Extract the [x, y] coordinate from the center of the cell holding the provided text.  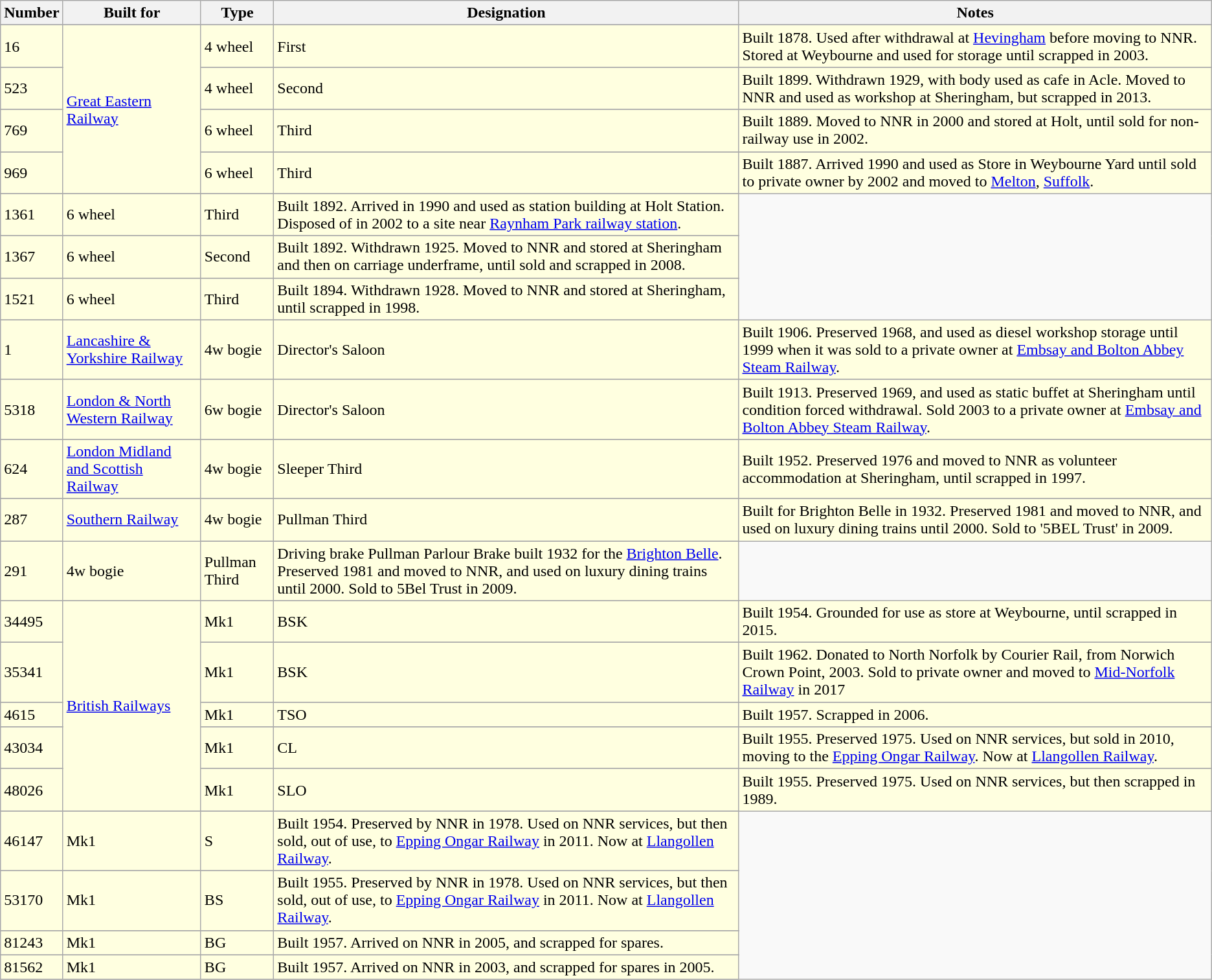
Built 1957. Arrived on NNR in 2005, and scrapped for spares. [506, 942]
35341 [32, 673]
Built 1952. Preserved 1976 and moved to NNR as volunteer accommodation at Sheringham, until scrapped in 1997. [975, 469]
81243 [32, 942]
Type [237, 13]
43034 [32, 748]
SLO [506, 790]
Built 1894. Withdrawn 1928. Moved to NNR and stored at Sheringham, until scrapped in 1998. [506, 299]
1 [32, 350]
48026 [32, 790]
Built 1878. Used after withdrawal at Hevingham before moving to NNR. Stored at Weybourne and used for storage until scrapped in 2003. [975, 47]
1361 [32, 215]
624 [32, 469]
Built 1889. Moved to NNR in 2000 and stored at Holt, until sold for non-railway use in 2002. [975, 131]
Built 1899. Withdrawn 1929, with body used as cafe in Acle. Moved to NNR and used as workshop at Sheringham, but scrapped in 2013. [975, 88]
CL [506, 748]
4615 [32, 715]
Built 1962. Donated to North Norfolk by Courier Rail, from Norwich Crown Point, 2003. Sold to private owner and moved to Mid-Norfolk Railway in 2017 [975, 673]
34495 [32, 621]
Built 1957. Scrapped in 2006. [975, 715]
523 [32, 88]
Built 1892. Arrived in 1990 and used as station building at Holt Station. Disposed of in 2002 to a site near Raynham Park railway station. [506, 215]
Lancashire & Yorkshire Railway [132, 350]
1367 [32, 256]
46147 [32, 841]
16 [32, 47]
287 [32, 519]
Built 1954. Preserved by NNR in 1978. Used on NNR services, but then sold, out of use, to Epping Ongar Railway in 2011. Now at Llangollen Railway. [506, 841]
British Railways [132, 706]
53170 [32, 900]
London Midland and Scottish Railway [132, 469]
TSO [506, 715]
5318 [32, 409]
London & North Western Railway [132, 409]
969 [32, 172]
Built 1955. Preserved 1975. Used on NNR services, but then scrapped in 1989. [975, 790]
BS [237, 900]
81562 [32, 967]
6w bogie [237, 409]
Built 1892. Withdrawn 1925. Moved to NNR and stored at Sheringham and then on carriage underframe, until sold and scrapped in 2008. [506, 256]
Built 1887. Arrived 1990 and used as Store in Weybourne Yard until sold to private owner by 2002 and moved to Melton, Suffolk. [975, 172]
Designation [506, 13]
Number [32, 13]
Southern Railway [132, 519]
S [237, 841]
Built 1955. Preserved by NNR in 1978. Used on NNR services, but then sold, out of use, to Epping Ongar Railway in 2011. Now at Llangollen Railway. [506, 900]
Sleeper Third [506, 469]
769 [32, 131]
Great Eastern Railway [132, 109]
Built for Brighton Belle in 1932. Preserved 1981 and moved to NNR, and used on luxury dining trains until 2000. Sold to '5BEL Trust' in 2009. [975, 519]
Notes [975, 13]
First [506, 47]
Built for [132, 13]
Built 1957. Arrived on NNR in 2003, and scrapped for spares in 2005. [506, 967]
Built 1954. Grounded for use as store at Weybourne, until scrapped in 2015. [975, 621]
291 [32, 571]
Built 1955. Preserved 1975. Used on NNR services, but sold in 2010, moving to the Epping Ongar Railway. Now at Llangollen Railway. [975, 748]
1521 [32, 299]
